Pinpoint the cell where the given text exists, returning its (x, y) midpoint coordinate. 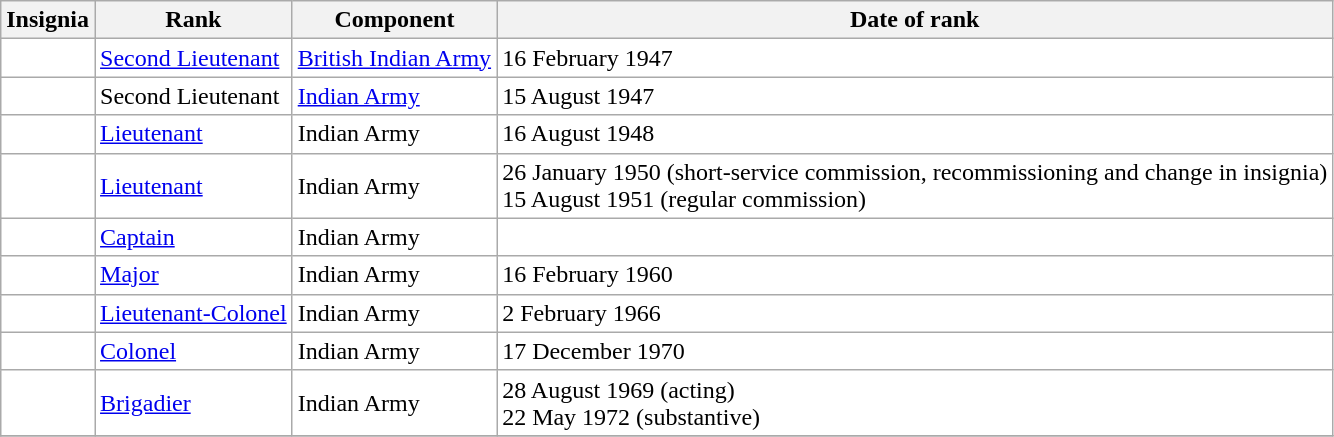
Major (194, 275)
Rank (194, 20)
16 August 1948 (915, 134)
Colonel (194, 351)
Component (394, 20)
Captain (194, 237)
16 February 1947 (915, 58)
16 February 1960 (915, 275)
Date of rank (915, 20)
26 January 1950 (short-service commission, recommissioning and change in insignia)15 August 1951 (regular commission) (915, 186)
British Indian Army (394, 58)
15 August 1947 (915, 96)
28 August 1969 (acting)22 May 1972 (substantive) (915, 402)
Brigadier (194, 402)
Lieutenant-Colonel (194, 313)
2 February 1966 (915, 313)
Insignia (48, 20)
17 December 1970 (915, 351)
